Determine the [X, Y] coordinate at the center of the cell enclosing the given text.  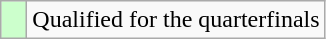
Qualified for the quarterfinals [176, 20]
